Output the (x, y) coordinate of the center of the cell containing the given text.  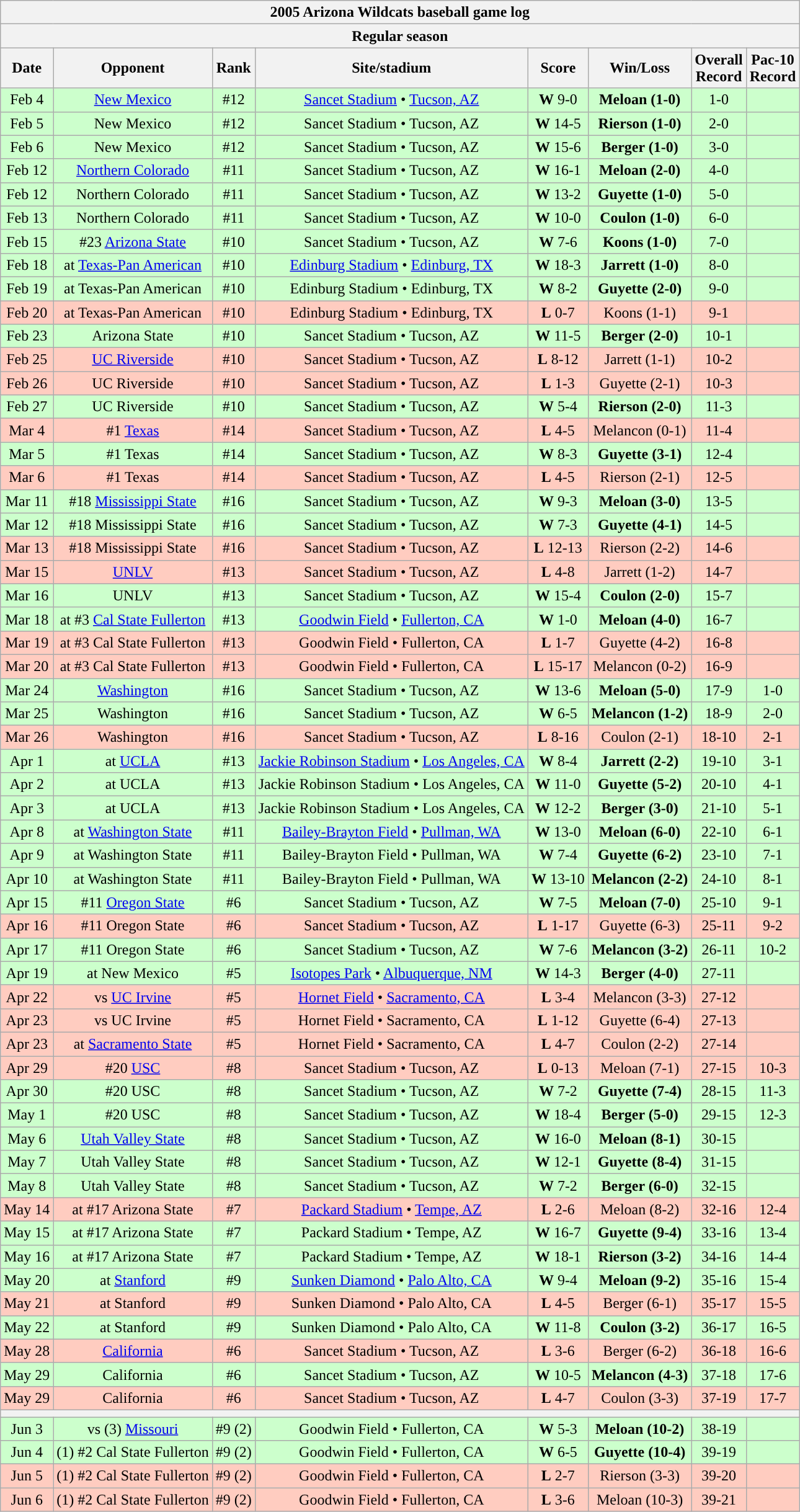
Coulon (2-0) (639, 595)
Pac-10Record (773, 68)
17-9 (719, 690)
16-5 (773, 1327)
W 9-3 (558, 501)
39-19 (719, 1452)
Isotopes Park • Albuquerque, NM (391, 973)
L 1-12 (558, 1020)
Guyette (6-2) (639, 855)
Meloan (10-3) (639, 1500)
Guyette (2-1) (639, 383)
11-4 (719, 430)
Apr 19 (27, 973)
Jun 6 (27, 1500)
8-1 (773, 879)
Berger (6-1) (639, 1304)
W 11-8 (558, 1327)
27-14 (719, 1044)
L 8-16 (558, 737)
14-4 (773, 1256)
May 14 (27, 1209)
Berger (2-0) (639, 336)
Meloan (8-2) (639, 1209)
9-0 (719, 288)
Feb 13 (27, 218)
W 14-3 (558, 973)
6-0 (719, 218)
Score (558, 68)
36-17 (719, 1327)
May 1 (27, 1115)
30-15 (719, 1139)
3-0 (719, 147)
W 18-1 (558, 1256)
38-19 (719, 1428)
May 15 (27, 1233)
32-15 (719, 1186)
W 5-3 (558, 1428)
Feb 23 (27, 336)
Apr 1 (27, 761)
W 15-4 (558, 595)
15-7 (719, 595)
26-11 (719, 949)
15-5 (773, 1304)
Meloan (7-1) (639, 1067)
May 20 (27, 1280)
Guyette (2-0) (639, 288)
May 16 (27, 1256)
27-11 (719, 973)
Feb 6 (27, 147)
Apr 22 (27, 997)
29-15 (719, 1115)
Coulon (3-2) (639, 1327)
Coulon (2-2) (639, 1044)
27-13 (719, 1020)
W 16-1 (558, 171)
Feb 25 (27, 360)
Mar 12 (27, 525)
25-11 (719, 926)
14-6 (719, 548)
Meloan (10-2) (639, 1428)
Feb 26 (27, 383)
13-4 (773, 1233)
Mar 19 (27, 643)
27-15 (719, 1067)
Melancon (3-2) (639, 949)
W 10-5 (558, 1374)
L 0-7 (558, 312)
Meloan (3-0) (639, 501)
Mar 24 (27, 690)
W 14-5 (558, 123)
12-5 (719, 478)
W 18-4 (558, 1115)
#23 Arizona State (133, 241)
23-10 (719, 855)
35-16 (719, 1280)
L 0-13 (558, 1067)
32-16 (719, 1209)
14-7 (719, 572)
Meloan (6-0) (639, 832)
Apr 17 (27, 949)
Rierson (2-1) (639, 478)
Regular season (400, 36)
May 7 (27, 1162)
Jun 3 (27, 1428)
W 7-5 (558, 902)
Jarrett (1-1) (639, 360)
May 6 (27, 1139)
Meloan (8-1) (639, 1139)
Mar 5 (27, 454)
W 5-4 (558, 407)
Date (27, 68)
Jarrett (1-2) (639, 572)
15-4 (773, 1280)
10-1 (719, 336)
33-16 (719, 1233)
17-6 (773, 1374)
Site/stadium (391, 68)
Koons (1-1) (639, 312)
Apr 2 (27, 785)
Melancon (4-3) (639, 1374)
Mar 18 (27, 619)
Mar 6 (27, 478)
Guyette (3-1) (639, 454)
Guyette (10-4) (639, 1452)
Meloan (5-0) (639, 690)
Opponent (133, 68)
May 28 (27, 1351)
13-5 (719, 501)
Feb 4 (27, 100)
Melancon (2-2) (639, 879)
Feb 5 (27, 123)
L 8-12 (558, 360)
W 13-2 (558, 194)
Berger (3-0) (639, 808)
Apr 9 (27, 855)
at Sacramento State (133, 1044)
W 8-2 (558, 288)
20-10 (719, 785)
Melancon (3-3) (639, 997)
W 12-2 (558, 808)
4-0 (719, 171)
W 7-3 (558, 525)
W 1-0 (558, 619)
W 13-6 (558, 690)
Feb 18 (27, 265)
Meloan (9-2) (639, 1280)
W 9-0 (558, 100)
L 3-4 (558, 997)
31-15 (719, 1162)
2-1 (773, 737)
W 10-0 (558, 218)
Koons (1-0) (639, 241)
7-1 (773, 855)
W 8-4 (558, 761)
16-8 (719, 643)
W 13-10 (558, 879)
May 22 (27, 1327)
W 11-0 (558, 785)
Rierson (2-2) (639, 548)
Apr 3 (27, 808)
W 13-0 (558, 832)
L 1-17 (558, 926)
W 7-4 (558, 855)
Meloan (7-0) (639, 902)
18-9 (719, 714)
Melancon (1-2) (639, 714)
35-17 (719, 1304)
17-7 (773, 1398)
18-10 (719, 737)
May 8 (27, 1186)
Meloan (4-0) (639, 619)
16-9 (719, 666)
Feb 15 (27, 241)
Mar 16 (27, 595)
W 11-5 (558, 336)
Coulon (1-0) (639, 218)
39-20 (719, 1476)
W 18-3 (558, 265)
34-16 (719, 1256)
OverallRecord (719, 68)
Jun 4 (27, 1452)
Apr 29 (27, 1067)
L 15-17 (558, 666)
Guyette (7-4) (639, 1092)
Mar 4 (27, 430)
Guyette (5-2) (639, 785)
2005 Arizona Wildcats baseball game log (400, 12)
Berger (6-0) (639, 1186)
27-12 (719, 997)
5-0 (719, 194)
Mar 26 (27, 737)
Arizona State (133, 336)
Jarrett (1-0) (639, 265)
8-0 (719, 265)
L 2-6 (558, 1209)
L 4-8 (558, 572)
May 21 (27, 1304)
Feb 19 (27, 288)
Feb 20 (27, 312)
Rierson (3-2) (639, 1256)
7-0 (719, 241)
12-3 (773, 1115)
Melancon (0-2) (639, 666)
Guyette (1-0) (639, 194)
Berger (5-0) (639, 1115)
4-1 (773, 785)
at New Mexico (133, 973)
Guyette (4-1) (639, 525)
Meloan (1-0) (639, 100)
Apr 10 (27, 879)
Mar 11 (27, 501)
Mar 25 (27, 714)
Rank (233, 68)
28-15 (719, 1092)
Melancon (0-1) (639, 430)
W 16-7 (558, 1233)
L 12-13 (558, 548)
Apr 15 (27, 902)
Apr 30 (27, 1092)
25-10 (719, 902)
Coulon (2-1) (639, 737)
37-18 (719, 1374)
L 1-3 (558, 383)
Berger (1-0) (639, 147)
W 16-0 (558, 1139)
6-1 (773, 832)
Apr 16 (27, 926)
3-1 (773, 761)
Win/Loss (639, 68)
W 15-6 (558, 147)
Feb 27 (27, 407)
Apr 8 (27, 832)
Berger (4-0) (639, 973)
39-21 (719, 1500)
Meloan (2-0) (639, 171)
Berger (6-2) (639, 1351)
Guyette (6-3) (639, 926)
Rierson (2-0) (639, 407)
16-7 (719, 619)
22-10 (719, 832)
W 9-4 (558, 1280)
Guyette (4-2) (639, 643)
Guyette (9-4) (639, 1233)
5-1 (773, 808)
24-10 (719, 879)
W 8-3 (558, 454)
Guyette (6-4) (639, 1020)
9-2 (773, 926)
16-6 (773, 1351)
W 12-1 (558, 1162)
L 2-7 (558, 1476)
21-10 (719, 808)
19-10 (719, 761)
Coulon (3-3) (639, 1398)
Rierson (1-0) (639, 123)
L 1-7 (558, 643)
vs (3) Missouri (133, 1428)
14-5 (719, 525)
37-19 (719, 1398)
Mar 20 (27, 666)
Rierson (3-3) (639, 1476)
Mar 15 (27, 572)
Jarrett (2-2) (639, 761)
36-18 (719, 1351)
Guyette (8-4) (639, 1162)
Jun 5 (27, 1476)
Mar 13 (27, 548)
